Return (X, Y) of the center of cell containing provided text 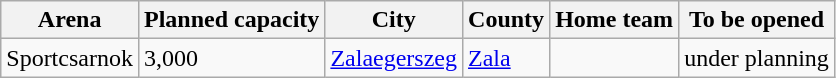
Home team (614, 20)
Planned capacity (231, 20)
Sportcsarnok (70, 58)
3,000 (231, 58)
under planning (757, 58)
County (506, 20)
Zala (506, 58)
Zalaegerszeg (394, 58)
To be opened (757, 20)
Arena (70, 20)
City (394, 20)
